Return the (X, Y) coordinate for the center point of the cell that contains the specified text.  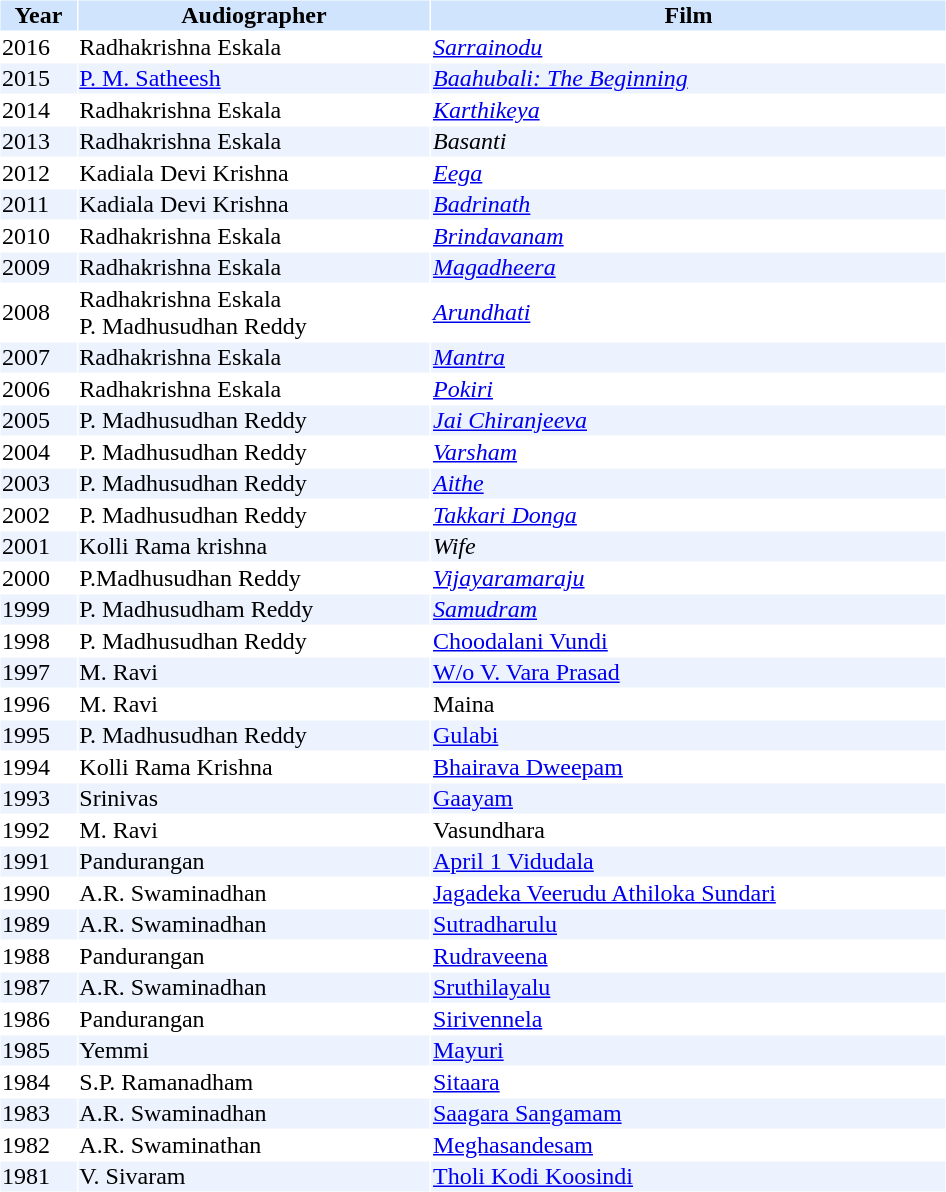
1994 (38, 767)
1992 (38, 830)
Sutradharulu (689, 925)
Saagara Sangamam (689, 1113)
Jai Chiranjeeva (689, 421)
Srinivas (254, 799)
Year (38, 15)
1983 (38, 1113)
Magadheera (689, 267)
Samudram (689, 609)
1996 (38, 704)
Arundhati (689, 312)
Jagadeka Veerudu Athiloka Sundari (689, 893)
2000 (38, 578)
Kolli Rama Krishna (254, 767)
1982 (38, 1145)
2001 (38, 547)
1985 (38, 1051)
Aithe (689, 483)
Karthikeya (689, 110)
Basanti (689, 141)
1988 (38, 956)
S.P. Ramanadham (254, 1082)
2015 (38, 79)
Sruthilayalu (689, 987)
Kolli Rama krishna (254, 547)
Sarrainodu (689, 47)
Yemmi (254, 1051)
1987 (38, 987)
Takkari Donga (689, 515)
Radhakrishna Eskala P. Madhusudhan Reddy (254, 312)
2008 (38, 312)
V. Sivaram (254, 1177)
1984 (38, 1082)
1998 (38, 641)
Wife (689, 547)
Tholi Kodi Koosindi (689, 1177)
Baahubali: The Beginning (689, 79)
Mayuri (689, 1051)
1999 (38, 609)
2014 (38, 110)
2007 (38, 357)
1995 (38, 735)
2006 (38, 389)
Vijayaramaraju (689, 578)
2003 (38, 483)
Bhairava Dweepam (689, 767)
A.R. Swaminathan (254, 1145)
Sitaara (689, 1082)
2002 (38, 515)
Meghasandesam (689, 1145)
1989 (38, 925)
Film (689, 15)
Gulabi (689, 735)
W/o V. Vara Prasad (689, 673)
Varsham (689, 452)
Pokiri (689, 389)
Rudraveena (689, 956)
2010 (38, 236)
P. Madhusudham Reddy (254, 609)
1990 (38, 893)
Gaayam (689, 799)
1997 (38, 673)
April 1 Vidudala (689, 861)
2012 (38, 173)
2005 (38, 421)
1991 (38, 861)
2004 (38, 452)
Maina (689, 704)
Brindavanam (689, 236)
Badrinath (689, 205)
2013 (38, 141)
P. M. Satheesh (254, 79)
Eega (689, 173)
1993 (38, 799)
2011 (38, 205)
2009 (38, 267)
Vasundhara (689, 830)
1981 (38, 1177)
P.Madhusudhan Reddy (254, 578)
1986 (38, 1019)
Audiographer (254, 15)
2016 (38, 47)
Choodalani Vundi (689, 641)
Mantra (689, 357)
Sirivennela (689, 1019)
